Locate the cell with the specified text and output its [x, y] center coordinate. 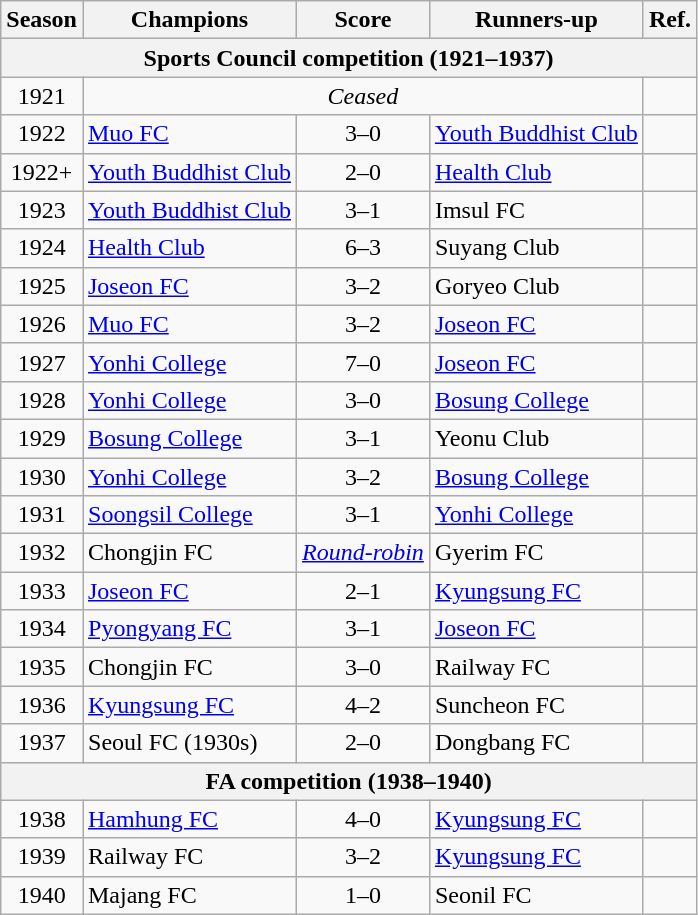
1940 [42, 895]
FA competition (1938–1940) [349, 781]
1922 [42, 134]
Yeonu Club [536, 438]
Round-robin [364, 553]
Majang FC [189, 895]
1927 [42, 362]
4–2 [364, 705]
1935 [42, 667]
Ref. [670, 20]
Dongbang FC [536, 743]
1931 [42, 515]
1932 [42, 553]
Hamhung FC [189, 819]
1928 [42, 400]
Suyang Club [536, 248]
Score [364, 20]
Imsul FC [536, 210]
Champions [189, 20]
Sports Council competition (1921–1937) [349, 58]
1933 [42, 591]
Gyerim FC [536, 553]
1923 [42, 210]
Pyongyang FC [189, 629]
1924 [42, 248]
1934 [42, 629]
1936 [42, 705]
1925 [42, 286]
2–1 [364, 591]
Suncheon FC [536, 705]
1921 [42, 96]
1929 [42, 438]
4–0 [364, 819]
1–0 [364, 895]
Season [42, 20]
1938 [42, 819]
7–0 [364, 362]
Goryeo Club [536, 286]
1930 [42, 477]
Ceased [362, 96]
1926 [42, 324]
6–3 [364, 248]
Seoul FC (1930s) [189, 743]
1939 [42, 857]
1937 [42, 743]
1922+ [42, 172]
Runners-up [536, 20]
Seonil FC [536, 895]
Soongsil College [189, 515]
